Provide the (X, Y) coordinate of the cell's center where the given text is located.  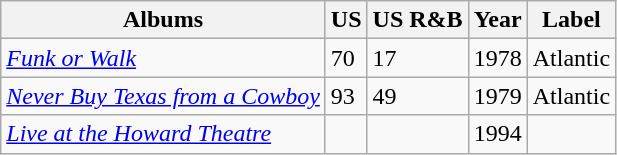
Label (571, 20)
Never Buy Texas from a Cowboy (164, 96)
17 (418, 58)
49 (418, 96)
1978 (498, 58)
Funk or Walk (164, 58)
70 (346, 58)
93 (346, 96)
1994 (498, 134)
Live at the Howard Theatre (164, 134)
US R&B (418, 20)
Year (498, 20)
US (346, 20)
Albums (164, 20)
1979 (498, 96)
